Extract the [X, Y] coordinate from the center of the cell holding the provided text.  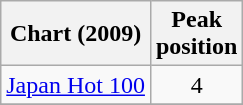
Japan Hot 100 [76, 85]
4 [196, 85]
Peakposition [196, 34]
Chart (2009) [76, 34]
